Search for the cell housing the specified text and yield its [x, y] center coordinate. 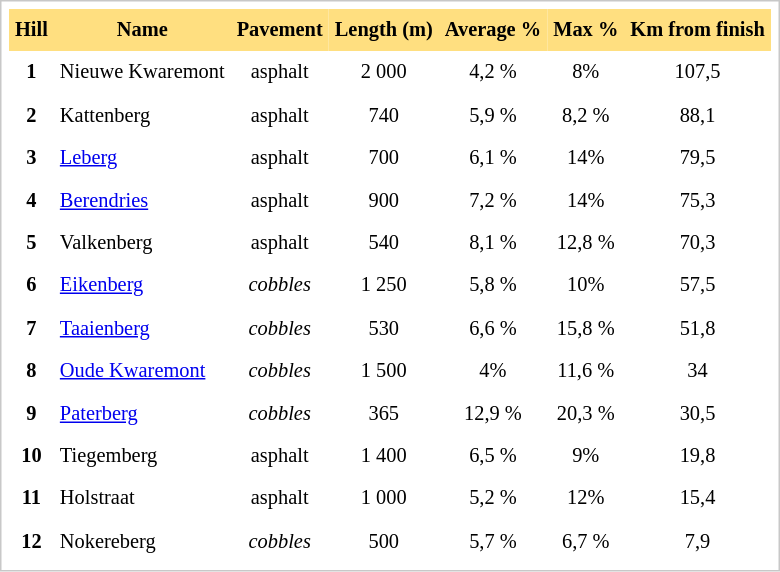
70,3 [697, 244]
5,7 % [493, 542]
1 500 [384, 372]
5 [32, 244]
6,1 % [493, 158]
1 [32, 74]
Max % [586, 30]
75,3 [697, 200]
Length (m) [384, 30]
540 [384, 244]
12,9 % [493, 414]
9 [32, 414]
Average % [493, 30]
79,5 [697, 158]
6,5 % [493, 456]
1 000 [384, 498]
500 [384, 542]
Hill [32, 30]
4% [493, 372]
Leberg [142, 158]
15,4 [697, 498]
Holstraat [142, 498]
8% [586, 74]
12,8 % [586, 244]
5,8 % [493, 286]
9% [586, 456]
7 [32, 328]
19,8 [697, 456]
740 [384, 116]
2 000 [384, 74]
365 [384, 414]
Oude Kwaremont [142, 372]
900 [384, 200]
Taaienberg [142, 328]
Tiegemberg [142, 456]
Paterberg [142, 414]
12% [586, 498]
12 [32, 542]
6,6 % [493, 328]
8,2 % [586, 116]
7,2 % [493, 200]
Eikenberg [142, 286]
1 400 [384, 456]
Valkenberg [142, 244]
Km from finish [697, 30]
4 [32, 200]
57,5 [697, 286]
3 [32, 158]
Name [142, 30]
700 [384, 158]
Nokereberg [142, 542]
Berendries [142, 200]
5,2 % [493, 498]
51,8 [697, 328]
8,1 % [493, 244]
88,1 [697, 116]
6,7 % [586, 542]
15,8 % [586, 328]
Pavement [280, 30]
11,6 % [586, 372]
34 [697, 372]
5,9 % [493, 116]
2 [32, 116]
Nieuwe Kwaremont [142, 74]
30,5 [697, 414]
6 [32, 286]
4,2 % [493, 74]
10 [32, 456]
1 250 [384, 286]
11 [32, 498]
530 [384, 328]
10% [586, 286]
8 [32, 372]
7,9 [697, 542]
20,3 % [586, 414]
107,5 [697, 74]
Kattenberg [142, 116]
